Extract the [X, Y] coordinate from the center of the cell holding the provided text.  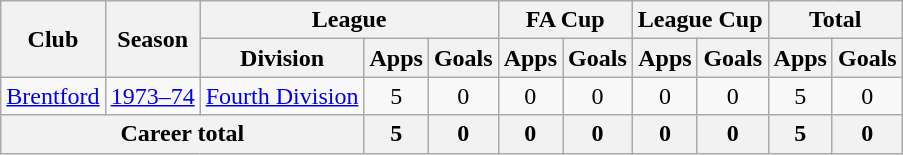
League Cup [700, 20]
League [349, 20]
1973–74 [152, 96]
Total [835, 20]
Club [53, 39]
Career total [182, 134]
Brentford [53, 96]
Division [282, 58]
Fourth Division [282, 96]
FA Cup [565, 20]
Season [152, 39]
